Pinpoint the cell where the given text exists, returning its (x, y) midpoint coordinate. 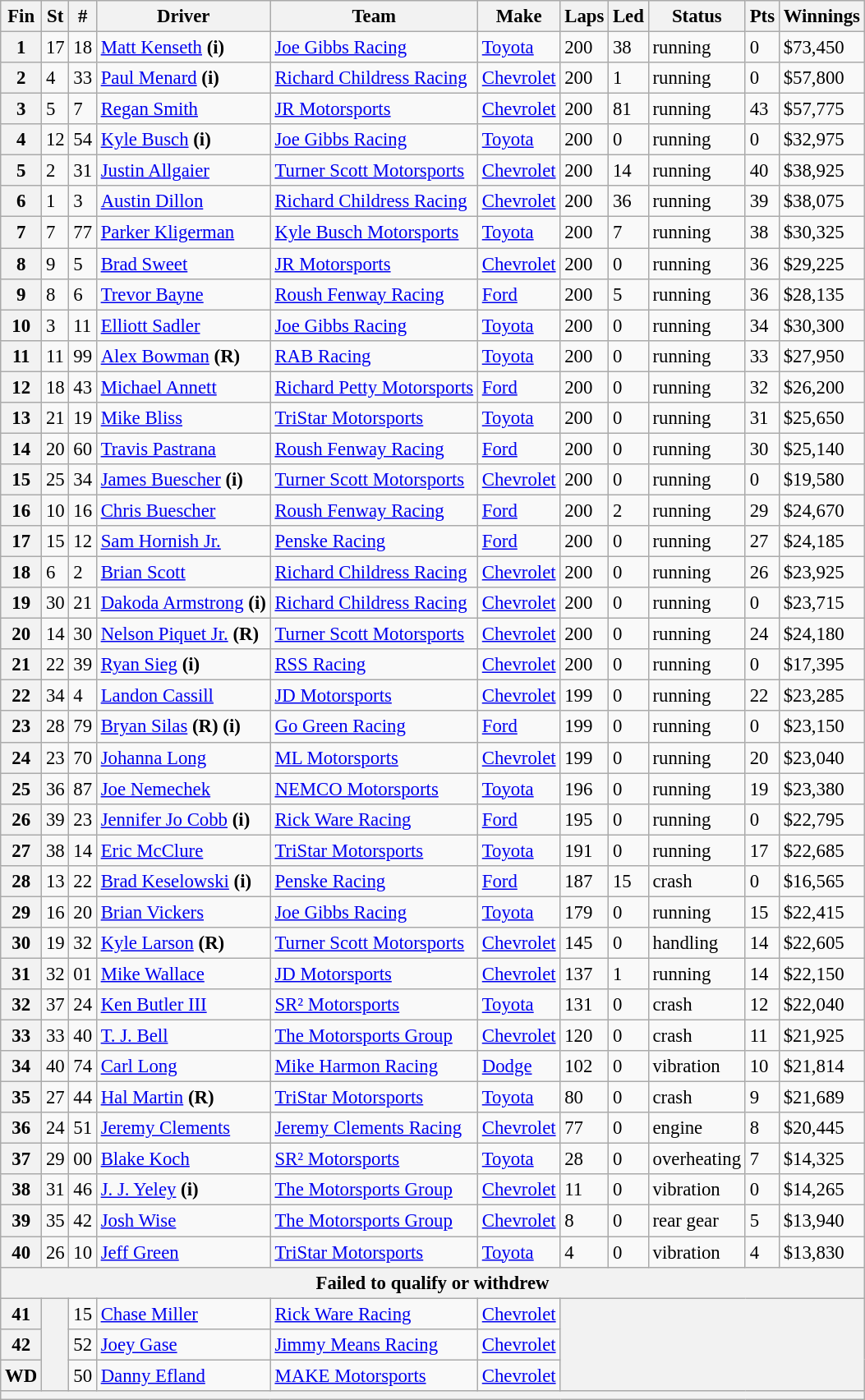
$22,605 (821, 943)
$28,135 (821, 294)
engine (697, 1128)
70 (82, 758)
$23,380 (821, 789)
Parker Kligerman (183, 233)
Joey Gase (183, 1344)
$20,445 (821, 1128)
$30,300 (821, 325)
50 (82, 1375)
Jeremy Clements Racing (374, 1128)
NEMCO Motorsports (374, 789)
Joe Nemechek (183, 789)
187 (585, 882)
$23,715 (821, 603)
00 (82, 1159)
Driver (183, 16)
Jimmy Means Racing (374, 1344)
Blake Koch (183, 1159)
Alex Bowman (R) (183, 356)
Brian Scott (183, 573)
$57,800 (821, 78)
Hal Martin (R) (183, 1098)
74 (82, 1066)
$13,830 (821, 1252)
Matt Kenseth (i) (183, 48)
179 (585, 912)
Make (518, 16)
Led (629, 16)
$24,185 (821, 541)
Danny Efland (183, 1375)
Ken Butler III (183, 1005)
Mike Wallace (183, 974)
Mike Bliss (183, 418)
54 (82, 140)
131 (585, 1005)
196 (585, 789)
T. J. Bell (183, 1036)
Kyle Busch Motorsports (374, 233)
$17,395 (821, 665)
Fin (21, 16)
Team (374, 16)
Jennifer Jo Cobb (i) (183, 819)
WD (21, 1375)
rear gear (697, 1221)
$22,150 (821, 974)
Eric McClure (183, 850)
$38,925 (821, 171)
$25,650 (821, 418)
Trevor Bayne (183, 294)
$27,950 (821, 356)
Failed to qualify or withdrew (432, 1283)
Laps (585, 16)
$23,925 (821, 573)
RSS Racing (374, 665)
$22,415 (821, 912)
handling (697, 943)
$24,180 (821, 634)
$21,814 (821, 1066)
$24,670 (821, 510)
87 (82, 789)
$23,040 (821, 758)
$26,200 (821, 387)
J. J. Yeley (i) (183, 1190)
ML Motorsports (374, 758)
79 (82, 727)
99 (82, 356)
$21,925 (821, 1036)
52 (82, 1344)
46 (82, 1190)
Ryan Sieg (i) (183, 665)
Nelson Piquet Jr. (R) (183, 634)
Paul Menard (i) (183, 78)
41 (21, 1314)
$19,580 (821, 480)
80 (585, 1098)
Sam Hornish Jr. (183, 541)
Chase Miller (183, 1314)
44 (82, 1098)
RAB Racing (374, 356)
51 (82, 1128)
$38,075 (821, 201)
195 (585, 819)
$14,265 (821, 1190)
$22,040 (821, 1005)
Status (697, 16)
Landon Cassill (183, 696)
St (56, 16)
Elliott Sadler (183, 325)
$21,689 (821, 1098)
Justin Allgaier (183, 171)
$23,150 (821, 727)
01 (82, 974)
120 (585, 1036)
137 (585, 974)
$22,685 (821, 850)
$57,775 (821, 109)
Jeremy Clements (183, 1128)
Dodge (518, 1066)
Regan Smith (183, 109)
$22,795 (821, 819)
Pts (762, 16)
Bryan Silas (R) (i) (183, 727)
$25,140 (821, 449)
Jeff Green (183, 1252)
Richard Petty Motorsports (374, 387)
145 (585, 943)
MAKE Motorsports (374, 1375)
Go Green Racing (374, 727)
Brian Vickers (183, 912)
Josh Wise (183, 1221)
Travis Pastrana (183, 449)
$16,565 (821, 882)
191 (585, 850)
102 (585, 1066)
$32,975 (821, 140)
# (82, 16)
Dakoda Armstrong (i) (183, 603)
$30,325 (821, 233)
Kyle Busch (i) (183, 140)
Brad Keselowski (i) (183, 882)
Johanna Long (183, 758)
81 (629, 109)
Kyle Larson (R) (183, 943)
$73,450 (821, 48)
Michael Annett (183, 387)
Austin Dillon (183, 201)
Brad Sweet (183, 264)
Mike Harmon Racing (374, 1066)
$14,325 (821, 1159)
overheating (697, 1159)
Carl Long (183, 1066)
60 (82, 449)
$13,940 (821, 1221)
Chris Buescher (183, 510)
$29,225 (821, 264)
$23,285 (821, 696)
James Buescher (i) (183, 480)
Winnings (821, 16)
